Extract the (X, Y) coordinate from the center of the cell holding the provided text.  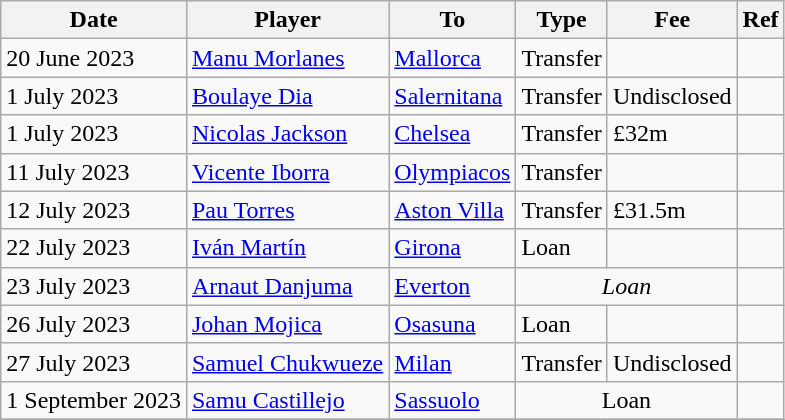
20 June 2023 (94, 58)
Samu Castillejo (287, 400)
Sassuolo (452, 400)
Everton (452, 286)
Nicolas Jackson (287, 134)
Aston Villa (452, 210)
Johan Mojica (287, 324)
Type (562, 20)
Vicente Iborra (287, 172)
Chelsea (452, 134)
£32m (672, 134)
11 July 2023 (94, 172)
Manu Morlanes (287, 58)
Player (287, 20)
Osasuna (452, 324)
Boulaye Dia (287, 96)
To (452, 20)
27 July 2023 (94, 362)
Salernitana (452, 96)
Fee (672, 20)
Mallorca (452, 58)
26 July 2023 (94, 324)
£31.5m (672, 210)
Girona (452, 248)
22 July 2023 (94, 248)
Date (94, 20)
23 July 2023 (94, 286)
Ref (760, 20)
Samuel Chukwueze (287, 362)
Iván Martín (287, 248)
Milan (452, 362)
Arnaut Danjuma (287, 286)
Olympiacos (452, 172)
Pau Torres (287, 210)
1 September 2023 (94, 400)
12 July 2023 (94, 210)
